Identify which cell holds the provided text, then report its (x, y) central coordinate. 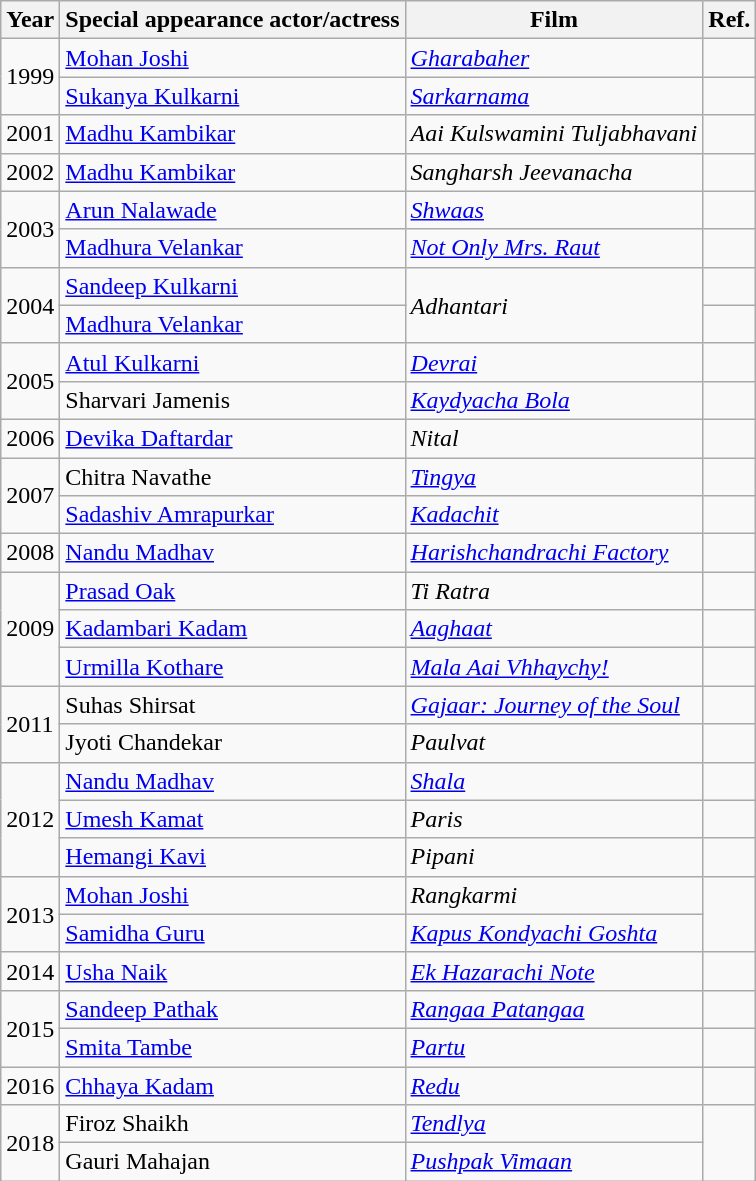
Chitra Navathe (232, 477)
2004 (30, 305)
Urmilla Kothare (232, 667)
Shala (554, 781)
Kadambari Kadam (232, 629)
Shwaas (554, 210)
Usha Naik (232, 971)
Film (554, 20)
Aaghaat (554, 629)
Paulvat (554, 743)
Ek Hazarachi Note (554, 971)
Partu (554, 1047)
Not Only Mrs. Raut (554, 248)
Samidha Guru (232, 933)
Kadachit (554, 515)
2014 (30, 971)
Suhas Shirsat (232, 705)
Pushpak Vimaan (554, 1162)
Aai Kulswamini Tuljabhavani (554, 134)
Hemangi Kavi (232, 857)
Sangharsh Jeevanacha (554, 172)
Arun Nalawade (232, 210)
Gajaar: Journey of the Soul (554, 705)
Umesh Kamat (232, 819)
Ti Ratra (554, 591)
2016 (30, 1085)
Sukanya Kulkarni (232, 96)
2007 (30, 496)
2006 (30, 438)
Nital (554, 438)
Sharvari Jamenis (232, 400)
2002 (30, 172)
Tendlya (554, 1124)
Sandeep Pathak (232, 1009)
Prasad Oak (232, 591)
1999 (30, 77)
Kapus Kondyachi Goshta (554, 933)
Paris (554, 819)
2008 (30, 553)
2003 (30, 229)
Pipani (554, 857)
Gharabaher (554, 58)
Devika Daftardar (232, 438)
Chhaya Kadam (232, 1085)
2011 (30, 724)
Smita Tambe (232, 1047)
Sandeep Kulkarni (232, 286)
Rangaa Patangaa (554, 1009)
2013 (30, 914)
Jyoti Chandekar (232, 743)
2001 (30, 134)
Harishchandrachi Factory (554, 553)
2005 (30, 381)
Sarkarnama (554, 96)
Year (30, 20)
2015 (30, 1028)
Rangkarmi (554, 895)
Sadashiv Amrapurkar (232, 515)
Atul Kulkarni (232, 362)
Devrai (554, 362)
Gauri Mahajan (232, 1162)
Ref. (730, 20)
Special appearance actor/actress (232, 20)
Kaydyacha Bola (554, 400)
2018 (30, 1143)
2012 (30, 819)
2009 (30, 629)
Redu (554, 1085)
Tingya (554, 477)
Firoz Shaikh (232, 1124)
Mala Aai Vhhaychy! (554, 667)
Adhantari (554, 305)
